Detect which cell encompasses the target text, then output its [x, y] center coordinate. 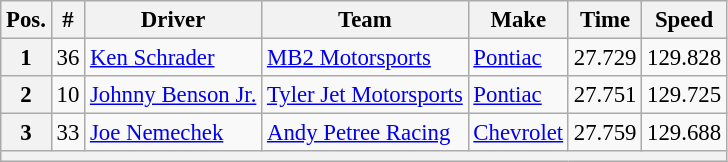
Driver [174, 20]
Pos. [26, 20]
# [68, 20]
Speed [684, 20]
Time [604, 20]
Joe Nemechek [174, 133]
3 [26, 133]
27.759 [604, 133]
129.725 [684, 95]
1 [26, 58]
27.729 [604, 58]
10 [68, 95]
129.828 [684, 58]
36 [68, 58]
2 [26, 95]
Team [365, 20]
Andy Petree Racing [365, 133]
129.688 [684, 133]
33 [68, 133]
MB2 Motorsports [365, 58]
Tyler Jet Motorsports [365, 95]
Johnny Benson Jr. [174, 95]
Chevrolet [518, 133]
Ken Schrader [174, 58]
Make [518, 20]
27.751 [604, 95]
